Pinpoint the cell where the given text exists, returning its [x, y] midpoint coordinate. 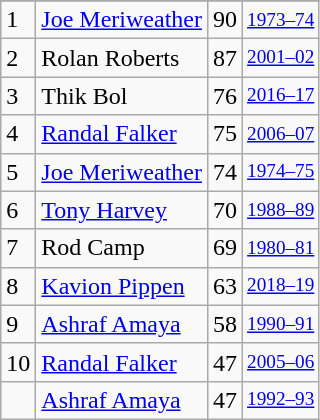
90 [224, 20]
75 [224, 134]
1990–91 [281, 324]
4 [18, 134]
8 [18, 286]
3 [18, 96]
Rolan Roberts [122, 58]
2006–07 [281, 134]
74 [224, 172]
6 [18, 210]
2016–17 [281, 96]
2001–02 [281, 58]
70 [224, 210]
7 [18, 248]
Thik Bol [122, 96]
2005–06 [281, 362]
1974–75 [281, 172]
76 [224, 96]
Tony Harvey [122, 210]
2 [18, 58]
9 [18, 324]
1980–81 [281, 248]
58 [224, 324]
1992–93 [281, 400]
87 [224, 58]
5 [18, 172]
Kavion Pippen [122, 286]
1973–74 [281, 20]
63 [224, 286]
1 [18, 20]
1988–89 [281, 210]
10 [18, 362]
Rod Camp [122, 248]
2018–19 [281, 286]
69 [224, 248]
